Extract the [x, y] coordinate from the center of the cell holding the provided text.  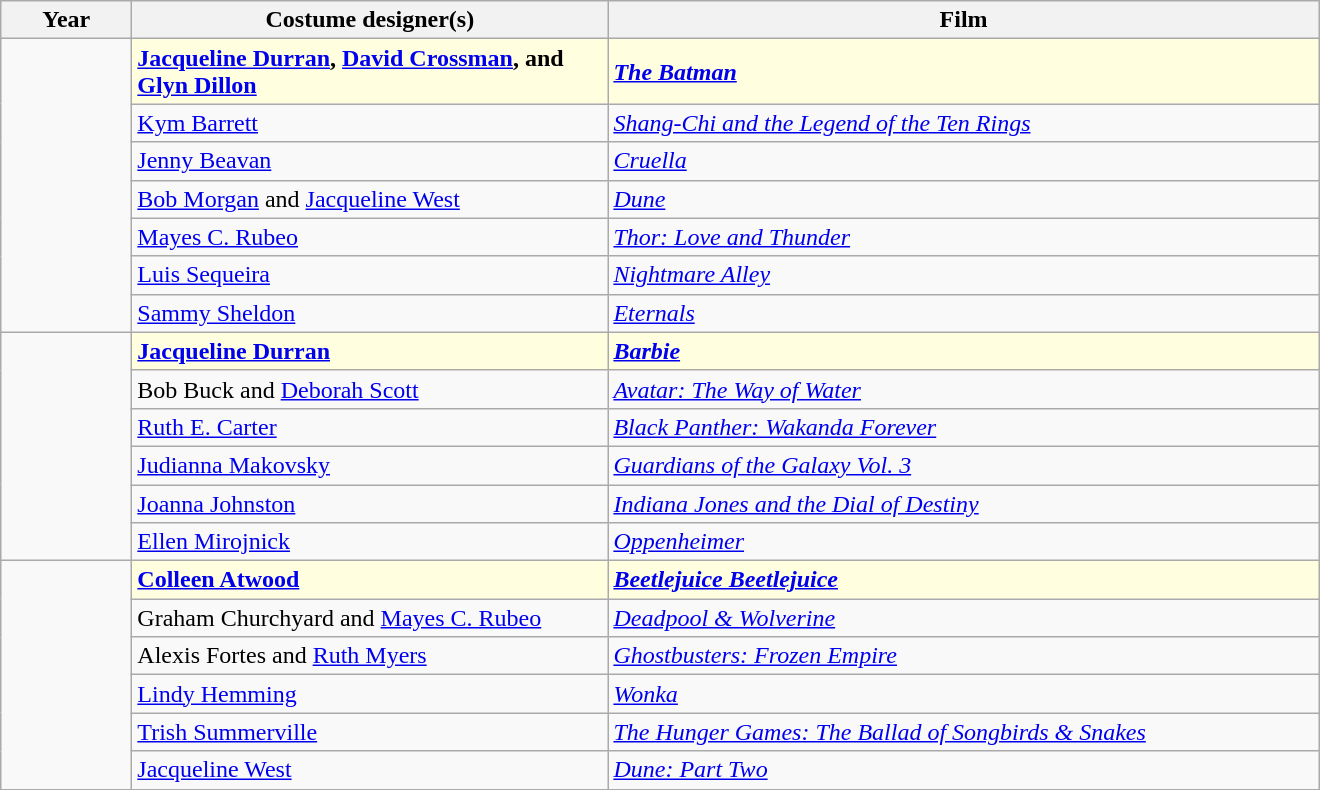
Dune [964, 199]
The Batman [964, 72]
The Hunger Games: The Ballad of Songbirds & Snakes [964, 732]
Nightmare Alley [964, 275]
Ruth E. Carter [370, 427]
Black Panther: Wakanda Forever [964, 427]
Year [66, 20]
Mayes C. Rubeo [370, 237]
Bob Morgan and Jacqueline West [370, 199]
Deadpool & Wolverine [964, 618]
Trish Summerville [370, 732]
Avatar: The Way of Water [964, 389]
Colleen Atwood [370, 580]
Lindy Hemming [370, 694]
Sammy Sheldon [370, 313]
Cruella [964, 161]
Eternals [964, 313]
Graham Churchyard and Mayes C. Rubeo [370, 618]
Jacqueline Durran [370, 351]
Costume designer(s) [370, 20]
Thor: Love and Thunder [964, 237]
Indiana Jones and the Dial of Destiny [964, 503]
Guardians of the Galaxy Vol. 3 [964, 465]
Jacqueline West [370, 770]
Dune: Part Two [964, 770]
Jacqueline Durran, David Crossman, and Glyn Dillon [370, 72]
Shang-Chi and the Legend of the Ten Rings [964, 123]
Kym Barrett [370, 123]
Judianna Makovsky [370, 465]
Oppenheimer [964, 542]
Luis Sequeira [370, 275]
Ellen Mirojnick [370, 542]
Beetlejuice Beetlejuice [964, 580]
Film [964, 20]
Joanna Johnston [370, 503]
Bob Buck and Deborah Scott [370, 389]
Alexis Fortes and Ruth Myers [370, 656]
Wonka [964, 694]
Barbie [964, 351]
Ghostbusters: Frozen Empire [964, 656]
Jenny Beavan [370, 161]
